Extract the [x, y] coordinate from the center of the cell holding the provided text.  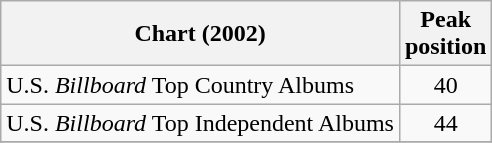
Chart (2002) [200, 34]
Peakposition [445, 34]
U.S. Billboard Top Independent Albums [200, 123]
44 [445, 123]
40 [445, 85]
U.S. Billboard Top Country Albums [200, 85]
